Identify which cell holds the provided text, then report its (X, Y) central coordinate. 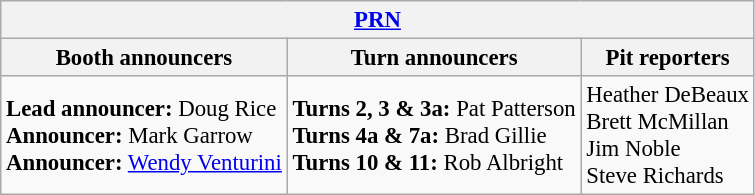
Turns 2, 3 & 3a: Pat PattersonTurns 4a & 7a: Brad GillieTurns 10 & 11: Rob Albright (434, 136)
Heather DeBeauxBrett McMillanJim NobleSteve Richards (668, 136)
PRN (378, 20)
Turn announcers (434, 58)
Pit reporters (668, 58)
Lead announcer: Doug RiceAnnouncer: Mark GarrowAnnouncer: Wendy Venturini (144, 136)
Booth announcers (144, 58)
